Pinpoint the cell where the given text exists, returning its (x, y) midpoint coordinate. 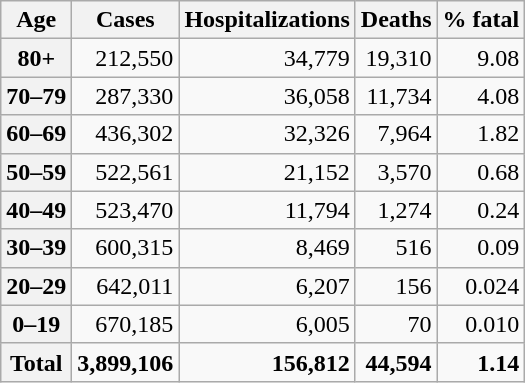
36,058 (267, 96)
Hospitalizations (267, 20)
6,207 (267, 286)
523,470 (126, 210)
21,152 (267, 172)
8,469 (267, 248)
516 (396, 248)
522,561 (126, 172)
40–49 (36, 210)
0.24 (481, 210)
30–39 (36, 248)
34,779 (267, 58)
Total (36, 362)
32,326 (267, 134)
670,185 (126, 324)
642,011 (126, 286)
60–69 (36, 134)
1.14 (481, 362)
44,594 (396, 362)
212,550 (126, 58)
Age (36, 20)
0.024 (481, 286)
70 (396, 324)
50–59 (36, 172)
3,899,106 (126, 362)
287,330 (126, 96)
6,005 (267, 324)
11,734 (396, 96)
0.09 (481, 248)
Cases (126, 20)
0–19 (36, 324)
0.010 (481, 324)
80+ (36, 58)
0.68 (481, 172)
19,310 (396, 58)
3,570 (396, 172)
70–79 (36, 96)
20–29 (36, 286)
156 (396, 286)
436,302 (126, 134)
% fatal (481, 20)
4.08 (481, 96)
7,964 (396, 134)
Deaths (396, 20)
600,315 (126, 248)
1,274 (396, 210)
11,794 (267, 210)
1.82 (481, 134)
9.08 (481, 58)
156,812 (267, 362)
